Provide the (X, Y) coordinate of the cell's center where the given text is located.  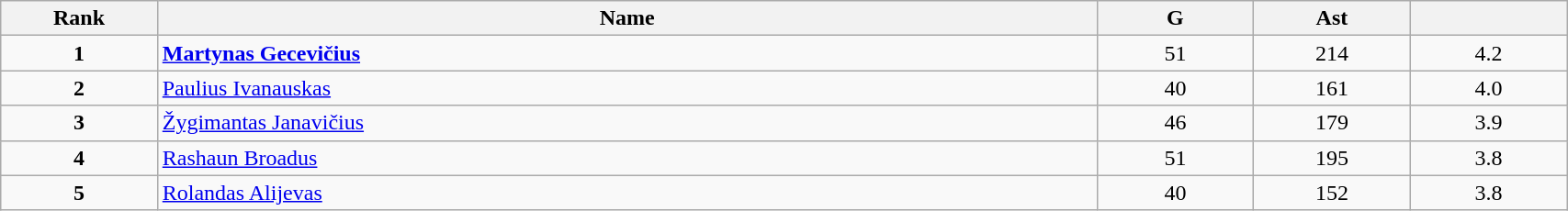
Paulius Ivanauskas (626, 88)
4.0 (1488, 88)
Rank (79, 18)
Rolandas Alijevas (626, 193)
3 (79, 123)
Martynas Gecevičius (626, 53)
Rashaun Broadus (626, 158)
46 (1175, 123)
179 (1332, 123)
152 (1332, 193)
Ast (1332, 18)
Žygimantas Janavičius (626, 123)
1 (79, 53)
2 (79, 88)
4.2 (1488, 53)
5 (79, 193)
161 (1332, 88)
3.9 (1488, 123)
Name (626, 18)
195 (1332, 158)
4 (79, 158)
214 (1332, 53)
G (1175, 18)
